From the cell containing the given text, extract its center point as (x, y) coordinate. 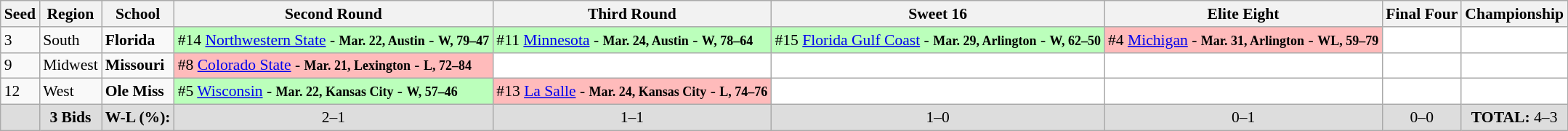
School (138, 14)
9 (20, 65)
1–1 (632, 118)
#8 Colorado State - Mar. 21, Lexington - L, 72–84 (334, 65)
South (70, 40)
Region (70, 14)
Midwest (70, 65)
W-L (%): (138, 118)
3 (20, 40)
Missouri (138, 65)
2–1 (334, 118)
#15 Florida Gulf Coast - Mar. 29, Arlington - W, 62–50 (937, 40)
Ole Miss (138, 92)
#14 Northwestern State - Mar. 22, Austin - W, 79–47 (334, 40)
0–0 (1421, 118)
0–1 (1243, 118)
12 (20, 92)
West (70, 92)
1–0 (937, 118)
Final Four (1421, 14)
Second Round (334, 14)
#4 Michigan - Mar. 31, Arlington - WL, 59–79 (1243, 40)
Elite Eight (1243, 14)
Seed (20, 14)
Third Round (632, 14)
#11 Minnesota - Mar. 24, Austin - W, 78–64 (632, 40)
#13 La Salle - Mar. 24, Kansas City - L, 74–76 (632, 92)
Florida (138, 40)
Championship (1514, 14)
TOTAL: 4–3 (1514, 118)
3 Bids (70, 118)
#5 Wisconsin - Mar. 22, Kansas City - W, 57–46 (334, 92)
Sweet 16 (937, 14)
